Find where the given text appears and provide that cell's center as (x, y) coordinate. 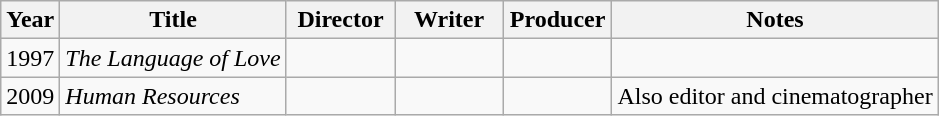
Also editor and cinematographer (775, 96)
Human Resources (173, 96)
Year (30, 20)
Title (173, 20)
Writer (450, 20)
Producer (558, 20)
Director (340, 20)
The Language of Love (173, 58)
2009 (30, 96)
1997 (30, 58)
Notes (775, 20)
